For the text-containing cell, return its midpoint in [x, y] coordinate format. 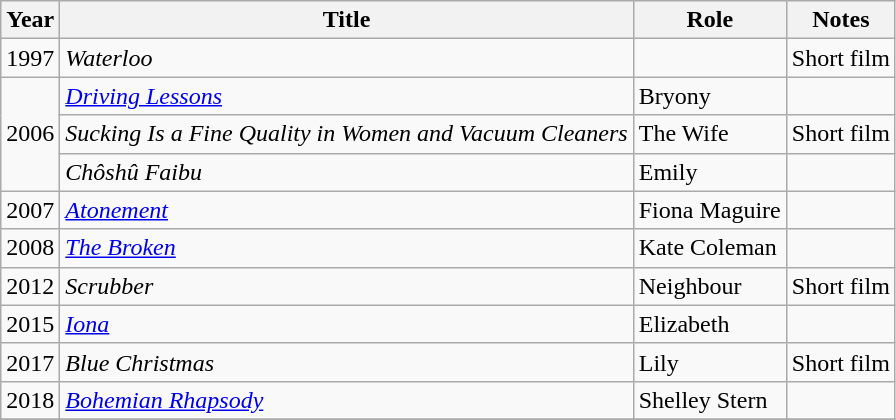
Scrubber [346, 286]
2012 [30, 286]
Elizabeth [710, 324]
Lily [710, 362]
Role [710, 20]
Bohemian Rhapsody [346, 400]
2017 [30, 362]
2018 [30, 400]
1997 [30, 58]
Bryony [710, 96]
Emily [710, 172]
2008 [30, 248]
Chôshû Faibu [346, 172]
Waterloo [346, 58]
Title [346, 20]
2007 [30, 210]
The Broken [346, 248]
Neighbour [710, 286]
The Wife [710, 134]
Fiona Maguire [710, 210]
Shelley Stern [710, 400]
Driving Lessons [346, 96]
Sucking Is a Fine Quality in Women and Vacuum Cleaners [346, 134]
Year [30, 20]
Notes [840, 20]
Iona [346, 324]
2006 [30, 134]
2015 [30, 324]
Blue Christmas [346, 362]
Atonement [346, 210]
Kate Coleman [710, 248]
